Provide the [X, Y] coordinate of the cell's center where the given text is located.  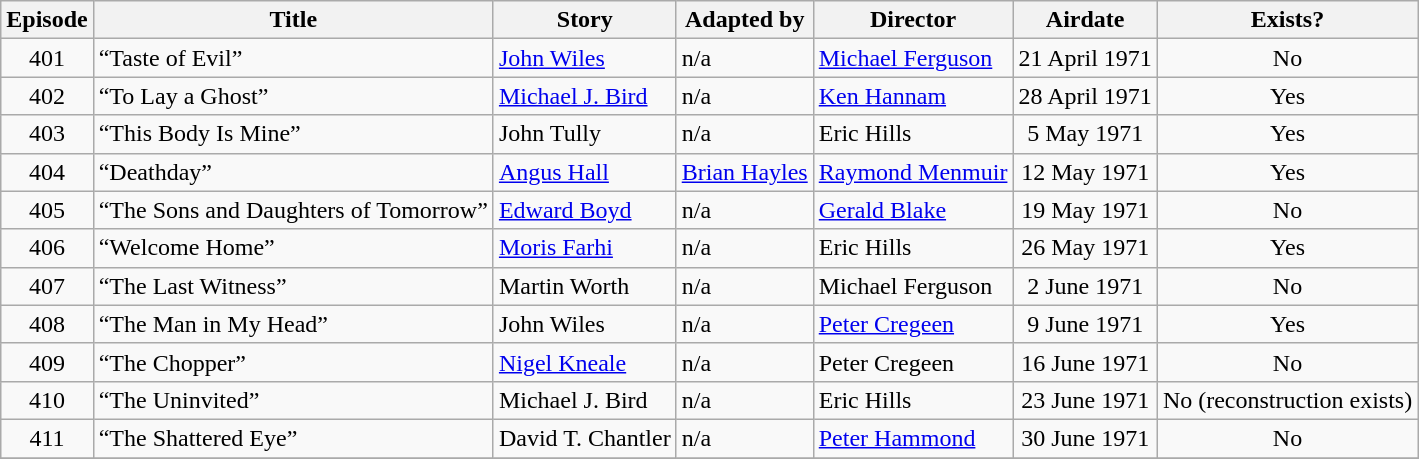
“The Man in My Head” [293, 324]
26 May 1971 [1085, 248]
Airdate [1085, 20]
16 June 1971 [1085, 362]
Gerald Blake [913, 210]
408 [47, 324]
“Taste of Evil” [293, 58]
“Deathday” [293, 172]
5 May 1971 [1085, 134]
No (reconstruction exists) [1287, 400]
Adapted by [744, 20]
2 June 1971 [1085, 286]
23 June 1971 [1085, 400]
Ken Hannam [913, 96]
Brian Hayles [744, 172]
30 June 1971 [1085, 438]
Martin Worth [584, 286]
Title [293, 20]
“To Lay a Ghost” [293, 96]
9 June 1971 [1085, 324]
404 [47, 172]
“The Shattered Eye” [293, 438]
411 [47, 438]
410 [47, 400]
Episode [47, 20]
Moris Farhi [584, 248]
401 [47, 58]
Edward Boyd [584, 210]
403 [47, 134]
407 [47, 286]
Exists? [1287, 20]
“This Body Is Mine” [293, 134]
Nigel Kneale [584, 362]
“Welcome Home” [293, 248]
Story [584, 20]
“The Chopper” [293, 362]
409 [47, 362]
21 April 1971 [1085, 58]
19 May 1971 [1085, 210]
David T. Chantler [584, 438]
Director [913, 20]
12 May 1971 [1085, 172]
Raymond Menmuir [913, 172]
406 [47, 248]
Peter Hammond [913, 438]
Angus Hall [584, 172]
405 [47, 210]
“The Sons and Daughters of Tomorrow” [293, 210]
John Tully [584, 134]
28 April 1971 [1085, 96]
402 [47, 96]
“The Last Witness” [293, 286]
“The Uninvited” [293, 400]
